Extract the (X, Y) coordinate from the center of the cell holding the provided text.  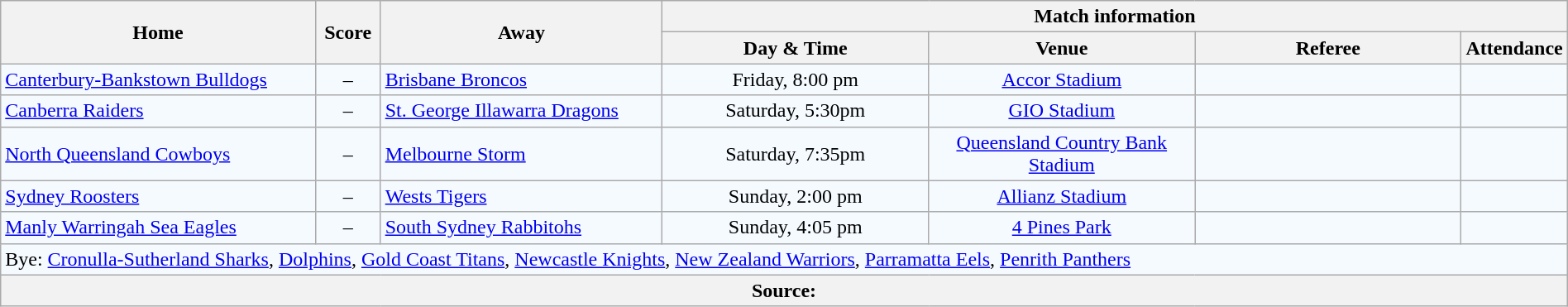
Match information (1115, 17)
Score (347, 32)
Sunday, 2:00 pm (796, 196)
Home (159, 32)
4 Pines Park (1062, 228)
Brisbane Broncos (521, 79)
Friday, 8:00 pm (796, 79)
Sydney Roosters (159, 196)
Attendance (1514, 48)
Saturday, 5:30pm (796, 111)
Referee (1328, 48)
Accor Stadium (1062, 79)
Melbourne Storm (521, 154)
Queensland Country Bank Stadium (1062, 154)
South Sydney Rabbitohs (521, 228)
GIO Stadium (1062, 111)
Bye: Cronulla-Sutherland Sharks, Dolphins, Gold Coast Titans, Newcastle Knights, New Zealand Warriors, Parramatta Eels, Penrith Panthers (784, 259)
Source: (784, 290)
Wests Tigers (521, 196)
Manly Warringah Sea Eagles (159, 228)
Saturday, 7:35pm (796, 154)
Sunday, 4:05 pm (796, 228)
North Queensland Cowboys (159, 154)
Venue (1062, 48)
Allianz Stadium (1062, 196)
Canterbury-Bankstown Bulldogs (159, 79)
Canberra Raiders (159, 111)
St. George Illawarra Dragons (521, 111)
Away (521, 32)
Day & Time (796, 48)
